Search for the cell housing the specified text and yield its [x, y] center coordinate. 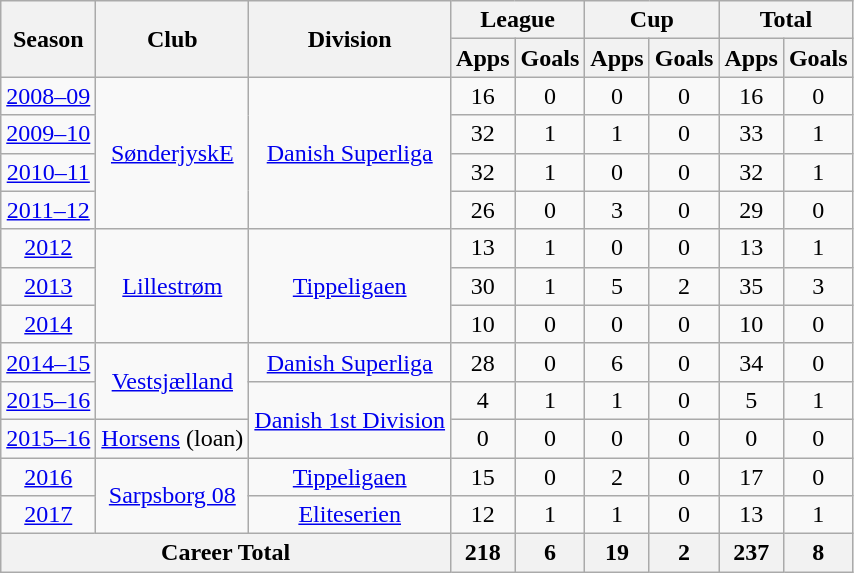
8 [818, 553]
SønderjyskE [172, 153]
Danish 1st Division [350, 419]
Division [350, 39]
Horsens (loan) [172, 438]
17 [751, 477]
15 [483, 477]
Club [172, 39]
2016 [48, 477]
4 [483, 400]
33 [751, 134]
2014–15 [48, 362]
Career Total [226, 553]
2014 [48, 324]
34 [751, 362]
2013 [48, 286]
League [518, 20]
35 [751, 286]
2010–11 [48, 172]
28 [483, 362]
30 [483, 286]
Eliteserien [350, 515]
237 [751, 553]
29 [751, 210]
218 [483, 553]
2009–10 [48, 134]
2017 [48, 515]
26 [483, 210]
12 [483, 515]
2011–12 [48, 210]
Season [48, 39]
Total [786, 20]
Sarpsborg 08 [172, 496]
2012 [48, 248]
Lillestrøm [172, 286]
Vestsjælland [172, 381]
Cup [652, 20]
19 [617, 553]
2008–09 [48, 96]
